Search for the cell housing the specified text and yield its [x, y] center coordinate. 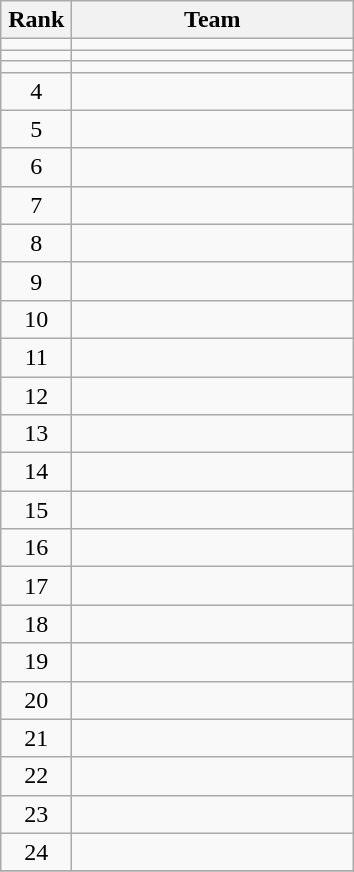
19 [36, 662]
11 [36, 357]
15 [36, 510]
Team [212, 20]
4 [36, 91]
13 [36, 434]
23 [36, 814]
18 [36, 624]
20 [36, 700]
22 [36, 776]
6 [36, 167]
14 [36, 472]
10 [36, 319]
5 [36, 129]
16 [36, 548]
24 [36, 852]
21 [36, 738]
17 [36, 586]
7 [36, 205]
Rank [36, 20]
9 [36, 281]
12 [36, 395]
8 [36, 243]
